Output the (x, y) coordinate of the center of the cell containing the given text.  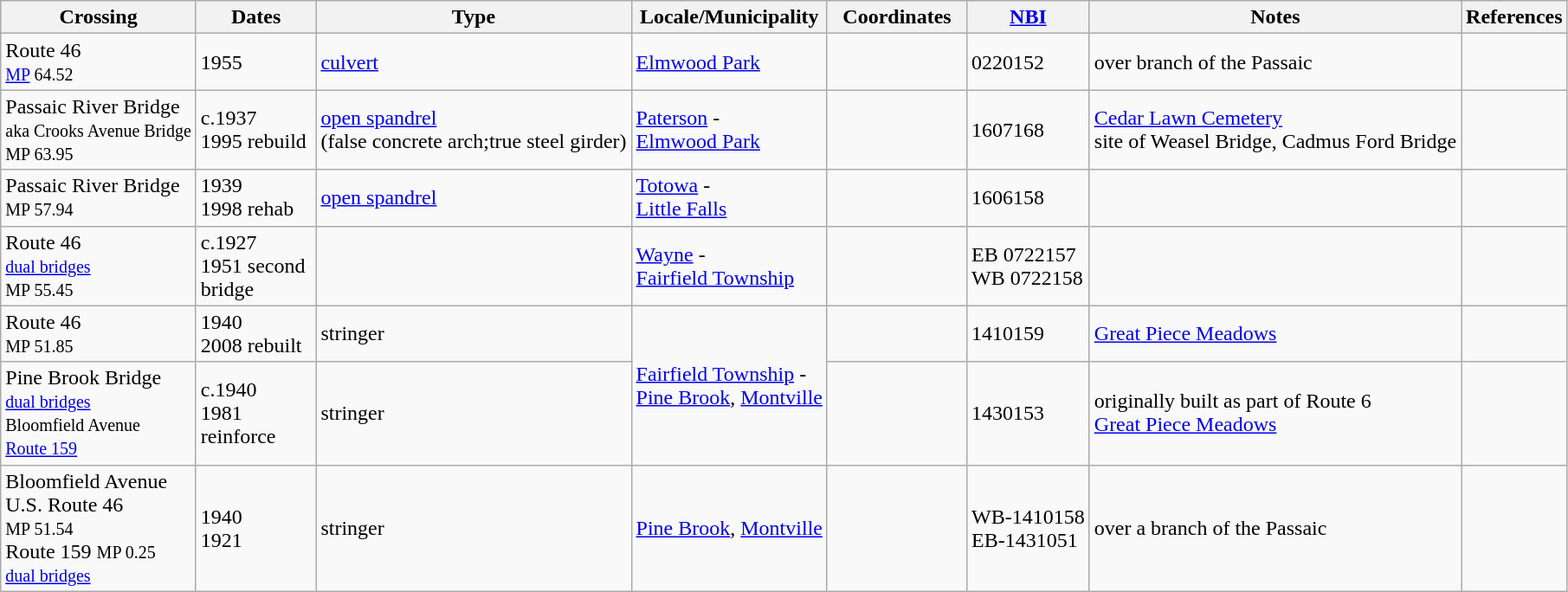
open spandrel(false concrete arch;true steel girder) (474, 130)
Paterson -Elmwood Park (729, 130)
c.19401981 reinforce (256, 414)
c.19371995 rebuild (256, 130)
Route 46dual bridgesMP 55.45 (99, 266)
Great Piece Meadows (1274, 334)
1607168 (1029, 130)
originally built as part of Route 6Great Piece Meadows (1274, 414)
over a branch of the Passaic (1274, 528)
Cedar Lawn Cemeterysite of Weasel Bridge, Cadmus Ford Bridge (1274, 130)
Type (474, 17)
19391998 rehab (256, 197)
WB-1410158EB-1431051 (1029, 528)
0220152 (1029, 62)
Fairfield Township -Pine Brook, Montville (729, 385)
Passaic River BridgeMP 57.94 (99, 197)
Pine Brook Bridgedual bridgesBloomfield AvenueRoute 159 (99, 414)
Route 46MP 64.52 (99, 62)
References (1515, 17)
Coordinates (897, 17)
c.19271951 second bridge (256, 266)
Notes (1274, 17)
Locale/Municipality (729, 17)
Passaic River Bridgeaka Crooks Avenue BridgeMP 63.95 (99, 130)
1430153 (1029, 414)
Dates (256, 17)
19401921 (256, 528)
EB 0722157WB 0722158 (1029, 266)
open spandrel (474, 197)
Bloomfield AvenueU.S. Route 46 MP 51.54Route 159 MP 0.25dual bridges (99, 528)
Crossing (99, 17)
culvert (474, 62)
1955 (256, 62)
1410159 (1029, 334)
Elmwood Park (729, 62)
Totowa - Little Falls (729, 197)
over branch of the Passaic (1274, 62)
1606158 (1029, 197)
NBI (1029, 17)
Route 46MP 51.85 (99, 334)
Wayne -Fairfield Township (729, 266)
19402008 rebuilt (256, 334)
Pine Brook, Montville (729, 528)
